Return [X, Y] of the center of cell containing provided text 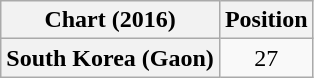
Position [266, 20]
South Korea (Gaon) [110, 58]
Chart (2016) [110, 20]
27 [266, 58]
